Return (x, y) of the center of cell containing provided text 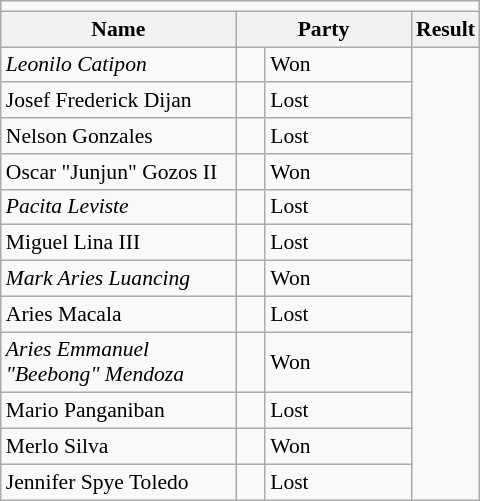
Aries Emmanuel "Beebong" Mendoza (118, 362)
Leonilo Catipon (118, 65)
Result (446, 29)
Mario Panganiban (118, 411)
Oscar "Junjun" Gozos II (118, 172)
Merlo Silva (118, 447)
Josef Frederick Dijan (118, 101)
Party (324, 29)
Mark Aries Luancing (118, 279)
Aries Macala (118, 314)
Nelson Gonzales (118, 136)
Pacita Leviste (118, 207)
Miguel Lina III (118, 243)
Name (118, 29)
Jennifer Spye Toledo (118, 482)
